Provide the [X, Y] coordinate of the cell's center where the given text is located.  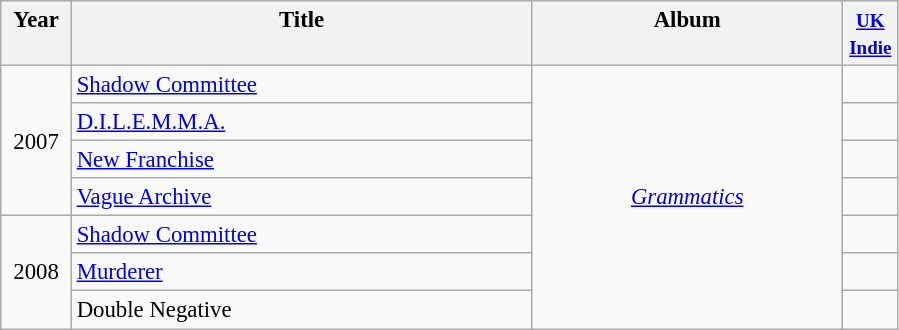
2008 [36, 272]
Grammatics [688, 198]
2007 [36, 141]
Double Negative [302, 310]
Murderer [302, 273]
Vague Archive [302, 197]
D.I.L.E.M.M.A. [302, 122]
Title [302, 34]
New Franchise [302, 160]
Album [688, 34]
UK Indie [871, 34]
Year [36, 34]
